From the cell containing the given text, extract its center point as (X, Y) coordinate. 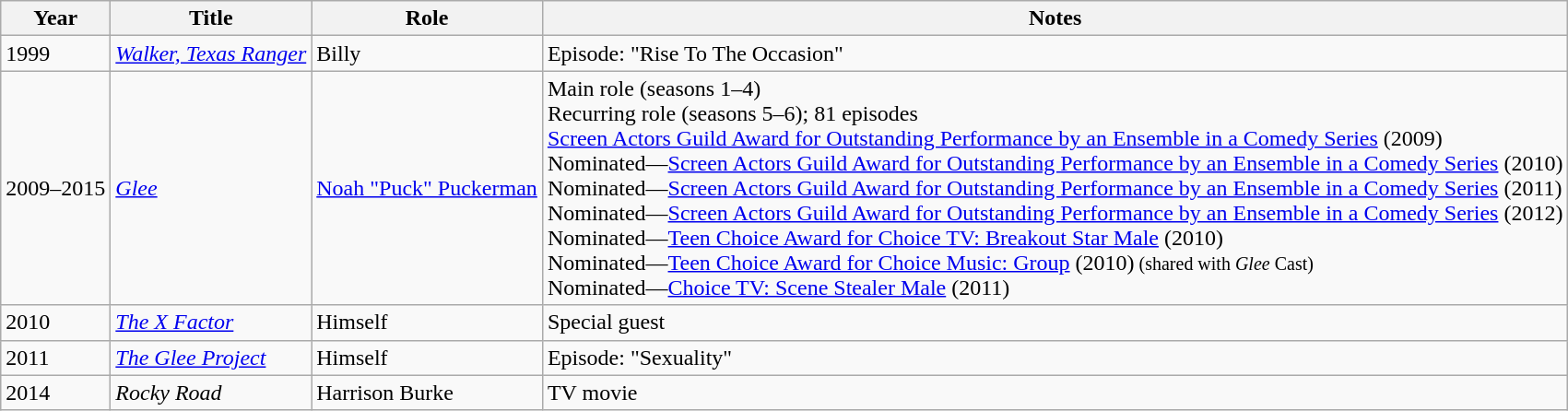
Special guest (1055, 323)
Rocky Road (211, 393)
Episode: "Rise To The Occasion" (1055, 53)
2010 (55, 323)
Walker, Texas Ranger (211, 53)
Noah "Puck" Puckerman (428, 188)
The X Factor (211, 323)
1999 (55, 53)
2014 (55, 393)
2011 (55, 358)
2009–2015 (55, 188)
Title (211, 18)
Episode: "Sexuality" (1055, 358)
Harrison Burke (428, 393)
The Glee Project (211, 358)
Notes (1055, 18)
Year (55, 18)
Role (428, 18)
Glee (211, 188)
Billy (428, 53)
TV movie (1055, 393)
